Return the [x, y] coordinate for the center point of the cell that contains the specified text.  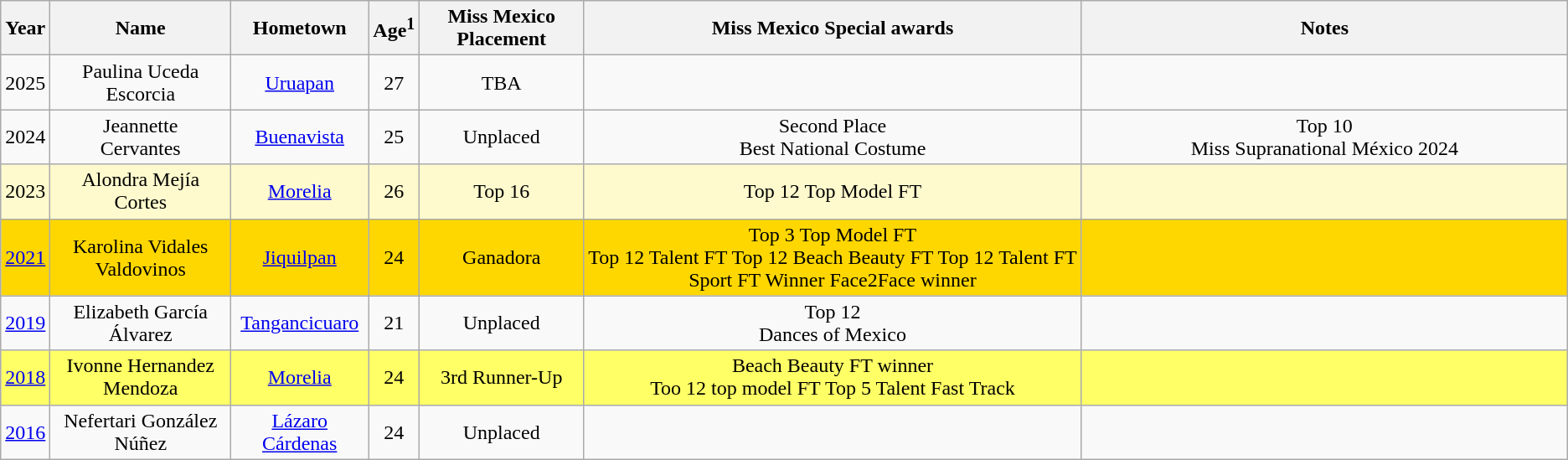
Top 12 Top Model FT [833, 191]
Alondra Mejía Cortes [141, 191]
Karolina Vidales Valdovinos [141, 257]
3rd Runner-Up [502, 377]
2023 [25, 191]
Jiquilpan [300, 257]
Notes [1324, 28]
Ganadora [502, 257]
27 [394, 82]
Lázaro Cárdenas [300, 432]
Top 12Dances of Mexico [833, 323]
2021 [25, 257]
JeannetteCervantes [141, 137]
Year [25, 28]
26 [394, 191]
Beach Beauty FT winnerToo 12 top model FT Top 5 Talent Fast Track [833, 377]
Age1 [394, 28]
2018 [25, 377]
Elizabeth García Álvarez [141, 323]
TBA [502, 82]
Top 16 [502, 191]
Second PlaceBest National Costume [833, 137]
Hometown [300, 28]
Uruapan [300, 82]
2024 [25, 137]
25 [394, 137]
Top 3 Top Model FTTop 12 Talent FT Top 12 Beach Beauty FT Top 12 Talent FT Sport FT Winner Face2Face winner [833, 257]
Ivonne Hernandez Mendoza [141, 377]
Miss Mexico Placement [502, 28]
Miss Mexico Special awards [833, 28]
Tangancicuaro [300, 323]
Nefertari González Núñez [141, 432]
21 [394, 323]
Name [141, 28]
2016 [25, 432]
2025 [25, 82]
2019 [25, 323]
Top 10Miss Supranational México 2024 [1324, 137]
Paulina Uceda Escorcia [141, 82]
Buenavista [300, 137]
